Scan for the cell matching the given text and deliver its (x, y) coordinate at center. 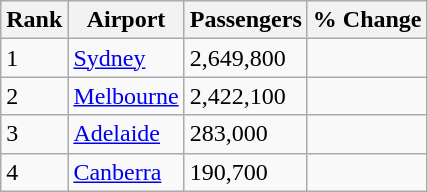
Airport (126, 20)
Passengers (246, 20)
2 (34, 96)
Melbourne (126, 96)
Canberra (126, 172)
Adelaide (126, 134)
190,700 (246, 172)
% Change (367, 20)
283,000 (246, 134)
2,422,100 (246, 96)
Sydney (126, 58)
2,649,800 (246, 58)
1 (34, 58)
Rank (34, 20)
4 (34, 172)
3 (34, 134)
